Provide the (X, Y) coordinate of the cell's center where the given text is located.  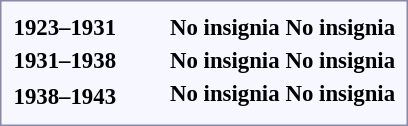
1923–1931 (65, 27)
1931–1938 (65, 60)
1938–1943 (65, 96)
